For the text-containing cell, return its midpoint in [x, y] coordinate format. 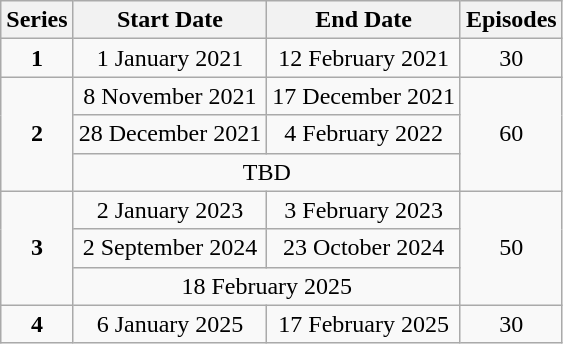
2 September 2024 [170, 248]
23 October 2024 [364, 248]
Episodes [511, 20]
1 [37, 58]
28 December 2021 [170, 134]
2 January 2023 [170, 210]
50 [511, 248]
6 January 2025 [170, 324]
4 [37, 324]
2 [37, 134]
8 November 2021 [170, 96]
4 February 2022 [364, 134]
18 February 2025 [266, 286]
TBD [266, 172]
Series [37, 20]
60 [511, 134]
3 February 2023 [364, 210]
17 February 2025 [364, 324]
1 January 2021 [170, 58]
End Date [364, 20]
17 December 2021 [364, 96]
12 February 2021 [364, 58]
Start Date [170, 20]
3 [37, 248]
